Return the (x, y) coordinate for the center point of the cell that contains the specified text.  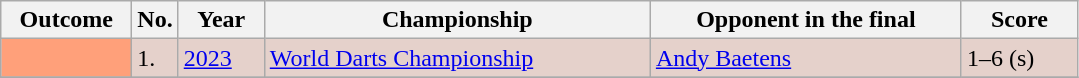
Championship (457, 20)
Outcome (66, 20)
2023 (221, 58)
Score (1019, 20)
1. (155, 58)
No. (155, 20)
World Darts Championship (457, 58)
Andy Baetens (806, 58)
1–6 (s) (1019, 58)
Year (221, 20)
Opponent in the final (806, 20)
